Return [x, y] of the center of cell containing provided text 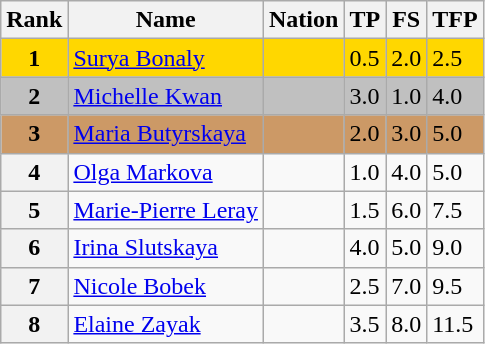
9.0 [455, 248]
Elaine Zayak [166, 324]
9.5 [455, 286]
3.5 [365, 324]
FS [406, 20]
1 [34, 58]
2 [34, 96]
7 [34, 286]
5 [34, 210]
7.0 [406, 286]
Michelle Kwan [166, 96]
4 [34, 172]
7.5 [455, 210]
Surya Bonaly [166, 58]
6.0 [406, 210]
Rank [34, 20]
11.5 [455, 324]
8.0 [406, 324]
8 [34, 324]
Nation [303, 20]
TFP [455, 20]
Maria Butyrskaya [166, 134]
3 [34, 134]
Name [166, 20]
0.5 [365, 58]
Nicole Bobek [166, 286]
TP [365, 20]
Marie-Pierre Leray [166, 210]
1.5 [365, 210]
Olga Markova [166, 172]
6 [34, 248]
Irina Slutskaya [166, 248]
